From the cell containing the given text, extract its center point as [X, Y] coordinate. 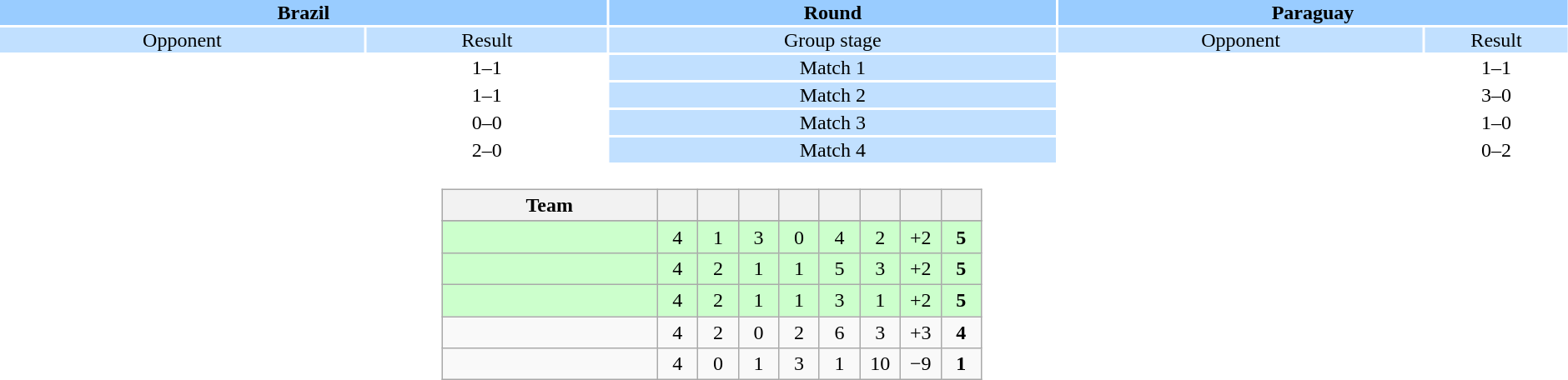
10 [881, 364]
Match 1 [832, 67]
Match 2 [832, 95]
6 [839, 332]
Round [832, 12]
3–0 [1496, 95]
0–2 [1496, 150]
1–0 [1496, 122]
−9 [921, 364]
Match 3 [832, 122]
Group stage [832, 40]
+3 [921, 332]
Team [550, 205]
Brazil [304, 12]
2–0 [487, 150]
Match 4 [832, 150]
Paraguay [1313, 12]
0–0 [487, 122]
